For the text-containing cell, return its midpoint in (X, Y) coordinate format. 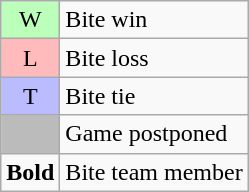
Bite team member (154, 172)
Bite tie (154, 96)
L (30, 58)
Game postponed (154, 134)
Bite win (154, 20)
W (30, 20)
Bold (30, 172)
Bite loss (154, 58)
T (30, 96)
